Scan for the cell matching the given text and deliver its (x, y) coordinate at center. 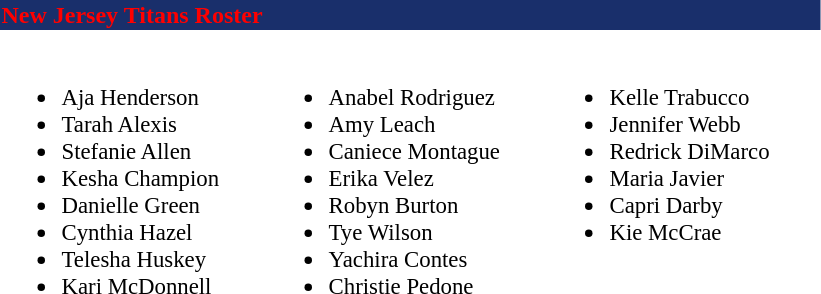
New Jersey Titans Roster (410, 15)
